Pinpoint the cell where the given text exists, returning its [x, y] midpoint coordinate. 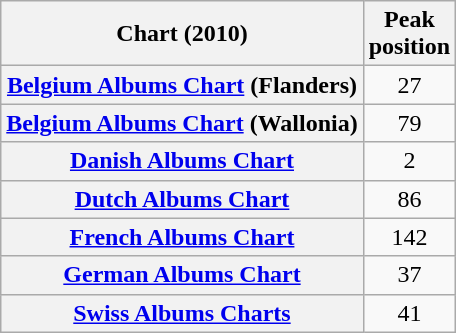
37 [409, 275]
French Albums Chart [182, 237]
Belgium Albums Chart (Wallonia) [182, 123]
41 [409, 313]
Danish Albums Chart [182, 161]
142 [409, 237]
Peakposition [409, 34]
German Albums Chart [182, 275]
Chart (2010) [182, 34]
79 [409, 123]
Dutch Albums Chart [182, 199]
Swiss Albums Charts [182, 313]
Belgium Albums Chart (Flanders) [182, 85]
86 [409, 199]
2 [409, 161]
27 [409, 85]
